Provide the [X, Y] coordinate of the cell's center where the given text is located.  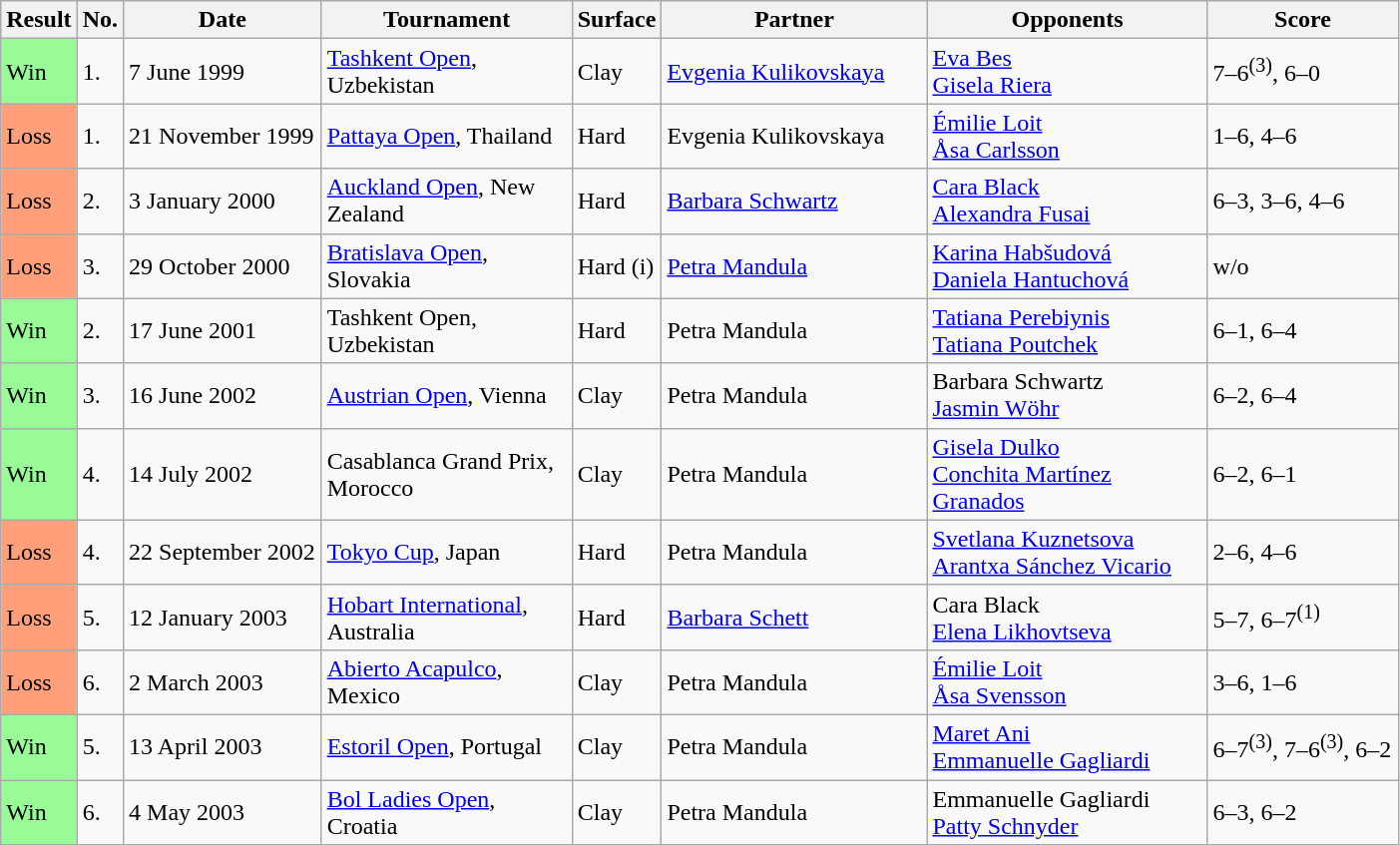
Emmanuelle Gagliardi Patty Schnyder [1068, 812]
6–3, 6–2 [1303, 812]
7–6(3), 6–0 [1303, 72]
13 April 2003 [224, 746]
21 November 1999 [224, 136]
Eva Bes Gisela Riera [1068, 72]
Opponents [1068, 20]
5–7, 6–7(1) [1303, 617]
Casablanca Grand Prix, Morocco [447, 474]
Result [39, 20]
1–6, 4–6 [1303, 136]
14 July 2002 [224, 474]
Surface [617, 20]
6–1, 6–4 [1303, 331]
16 June 2002 [224, 395]
2–6, 4–6 [1303, 553]
Barbara Schwartz Jasmin Wöhr [1068, 395]
4 May 2003 [224, 812]
Tokyo Cup, Japan [447, 553]
Émilie Loit Åsa Carlsson [1068, 136]
17 June 2001 [224, 331]
Partner [794, 20]
Tournament [447, 20]
No. [100, 20]
6–2, 6–4 [1303, 395]
w/o [1303, 265]
Estoril Open, Portugal [447, 746]
Émilie Loit Åsa Svensson [1068, 682]
Karina Habšudová Daniela Hantuchová [1068, 265]
Barbara Schwartz [794, 202]
6–2, 6–1 [1303, 474]
Hobart International, Australia [447, 617]
Tatiana Perebiynis Tatiana Poutchek [1068, 331]
Cara Black Alexandra Fusai [1068, 202]
3–6, 1–6 [1303, 682]
Bol Ladies Open, Croatia [447, 812]
Austrian Open, Vienna [447, 395]
Abierto Acapulco, Mexico [447, 682]
Gisela Dulko Conchita Martínez Granados [1068, 474]
29 October 2000 [224, 265]
2 March 2003 [224, 682]
Score [1303, 20]
6–3, 3–6, 4–6 [1303, 202]
Maret Ani Emmanuelle Gagliardi [1068, 746]
6–7(3), 7–6(3), 6–2 [1303, 746]
Pattaya Open, Thailand [447, 136]
Hard (i) [617, 265]
Bratislava Open, Slovakia [447, 265]
22 September 2002 [224, 553]
Date [224, 20]
Cara Black Elena Likhovtseva [1068, 617]
Barbara Schett [794, 617]
7 June 1999 [224, 72]
3 January 2000 [224, 202]
Svetlana Kuznetsova Arantxa Sánchez Vicario [1068, 553]
12 January 2003 [224, 617]
Auckland Open, New Zealand [447, 202]
